Detect which cell encompasses the target text, then output its [X, Y] center coordinate. 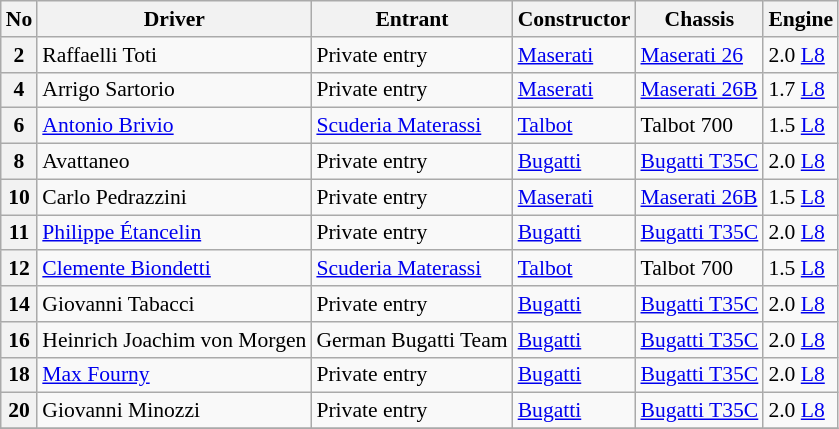
Raffaelli Toti [174, 55]
Max Fourny [174, 375]
Maserati 26 [699, 55]
10 [20, 197]
Antonio Brivio [174, 126]
1.7 L8 [800, 90]
Giovanni Tabacci [174, 304]
Entrant [412, 19]
12 [20, 269]
20 [20, 411]
German Bugatti Team [412, 340]
Chassis [699, 19]
No [20, 19]
Philippe Étancelin [174, 233]
Arrigo Sartorio [174, 90]
Constructor [574, 19]
6 [20, 126]
Heinrich Joachim von Morgen [174, 340]
16 [20, 340]
Giovanni Minozzi [174, 411]
Driver [174, 19]
Avattaneo [174, 162]
Engine [800, 19]
Clemente Biondetti [174, 269]
18 [20, 375]
4 [20, 90]
2 [20, 55]
11 [20, 233]
14 [20, 304]
Carlo Pedrazzini [174, 197]
8 [20, 162]
